Extract the (x, y) coordinate from the center of the cell holding the provided text.  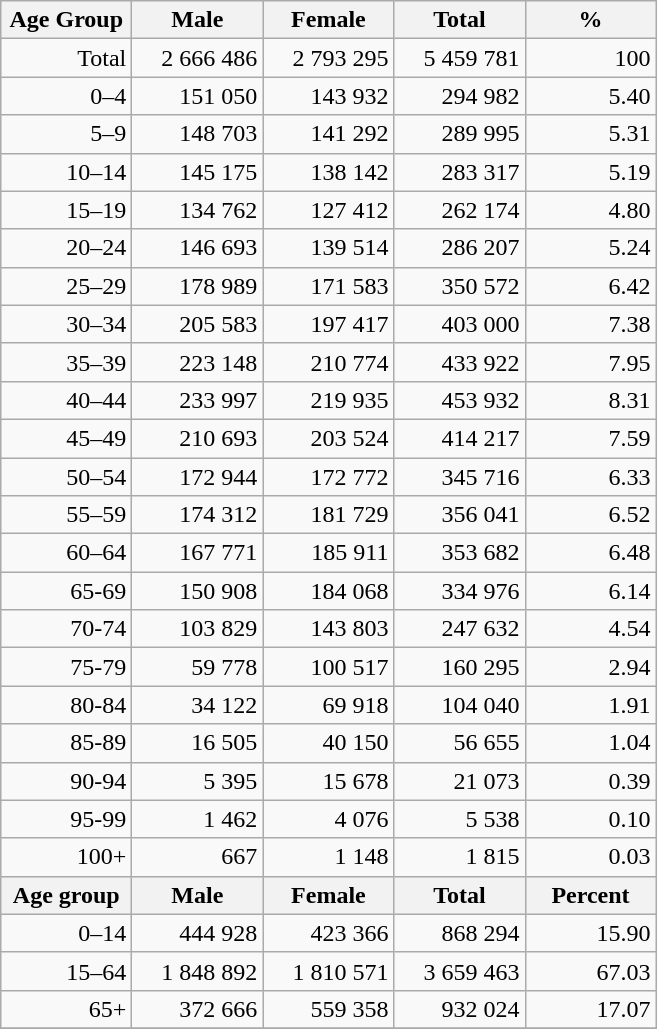
6.14 (590, 591)
283 317 (460, 172)
356 041 (460, 515)
6.52 (590, 515)
223 148 (198, 362)
80-84 (66, 705)
3 659 463 (460, 971)
6.42 (590, 286)
59 778 (198, 667)
5.40 (590, 96)
197 417 (328, 324)
40–44 (66, 400)
423 366 (328, 933)
334 976 (460, 591)
0–14 (66, 933)
Age group (66, 895)
5 459 781 (460, 58)
143 932 (328, 96)
65+ (66, 1009)
25–29 (66, 286)
16 505 (198, 743)
134 762 (198, 210)
289 995 (460, 134)
69 918 (328, 705)
2 793 295 (328, 58)
247 632 (460, 629)
17.07 (590, 1009)
219 935 (328, 400)
181 729 (328, 515)
138 142 (328, 172)
1.91 (590, 705)
55–59 (66, 515)
90-94 (66, 781)
95-99 (66, 819)
1 462 (198, 819)
160 295 (460, 667)
353 682 (460, 553)
1 815 (460, 857)
559 358 (328, 1009)
30–34 (66, 324)
1 810 571 (328, 971)
414 217 (460, 438)
210 774 (328, 362)
0.03 (590, 857)
104 040 (460, 705)
4.80 (590, 210)
233 997 (198, 400)
15.90 (590, 933)
2 666 486 (198, 58)
172 944 (198, 477)
75-79 (66, 667)
453 932 (460, 400)
7.59 (590, 438)
100 (590, 58)
174 312 (198, 515)
210 693 (198, 438)
294 982 (460, 96)
Age Group (66, 20)
50–54 (66, 477)
6.48 (590, 553)
350 572 (460, 286)
403 000 (460, 324)
1.04 (590, 743)
185 911 (328, 553)
45–49 (66, 438)
171 583 (328, 286)
6.33 (590, 477)
8.31 (590, 400)
5.24 (590, 248)
150 908 (198, 591)
70-74 (66, 629)
932 024 (460, 1009)
141 292 (328, 134)
15–64 (66, 971)
% (590, 20)
35–39 (66, 362)
372 666 (198, 1009)
143 803 (328, 629)
2.94 (590, 667)
5–9 (66, 134)
146 693 (198, 248)
5 538 (460, 819)
868 294 (460, 933)
56 655 (460, 743)
148 703 (198, 134)
4 076 (328, 819)
15 678 (328, 781)
0.10 (590, 819)
100 517 (328, 667)
433 922 (460, 362)
5.31 (590, 134)
1 148 (328, 857)
172 772 (328, 477)
103 829 (198, 629)
Percent (590, 895)
151 050 (198, 96)
21 073 (460, 781)
167 771 (198, 553)
0–4 (66, 96)
85-89 (66, 743)
67.03 (590, 971)
100+ (66, 857)
145 175 (198, 172)
60–64 (66, 553)
139 514 (328, 248)
262 174 (460, 210)
65-69 (66, 591)
667 (198, 857)
5.19 (590, 172)
205 583 (198, 324)
286 207 (460, 248)
20–24 (66, 248)
7.38 (590, 324)
34 122 (198, 705)
40 150 (328, 743)
184 068 (328, 591)
127 412 (328, 210)
15–19 (66, 210)
4.54 (590, 629)
5 395 (198, 781)
178 989 (198, 286)
0.39 (590, 781)
203 524 (328, 438)
1 848 892 (198, 971)
345 716 (460, 477)
444 928 (198, 933)
7.95 (590, 362)
10–14 (66, 172)
